Detect which cell encompasses the target text, then output its [X, Y] center coordinate. 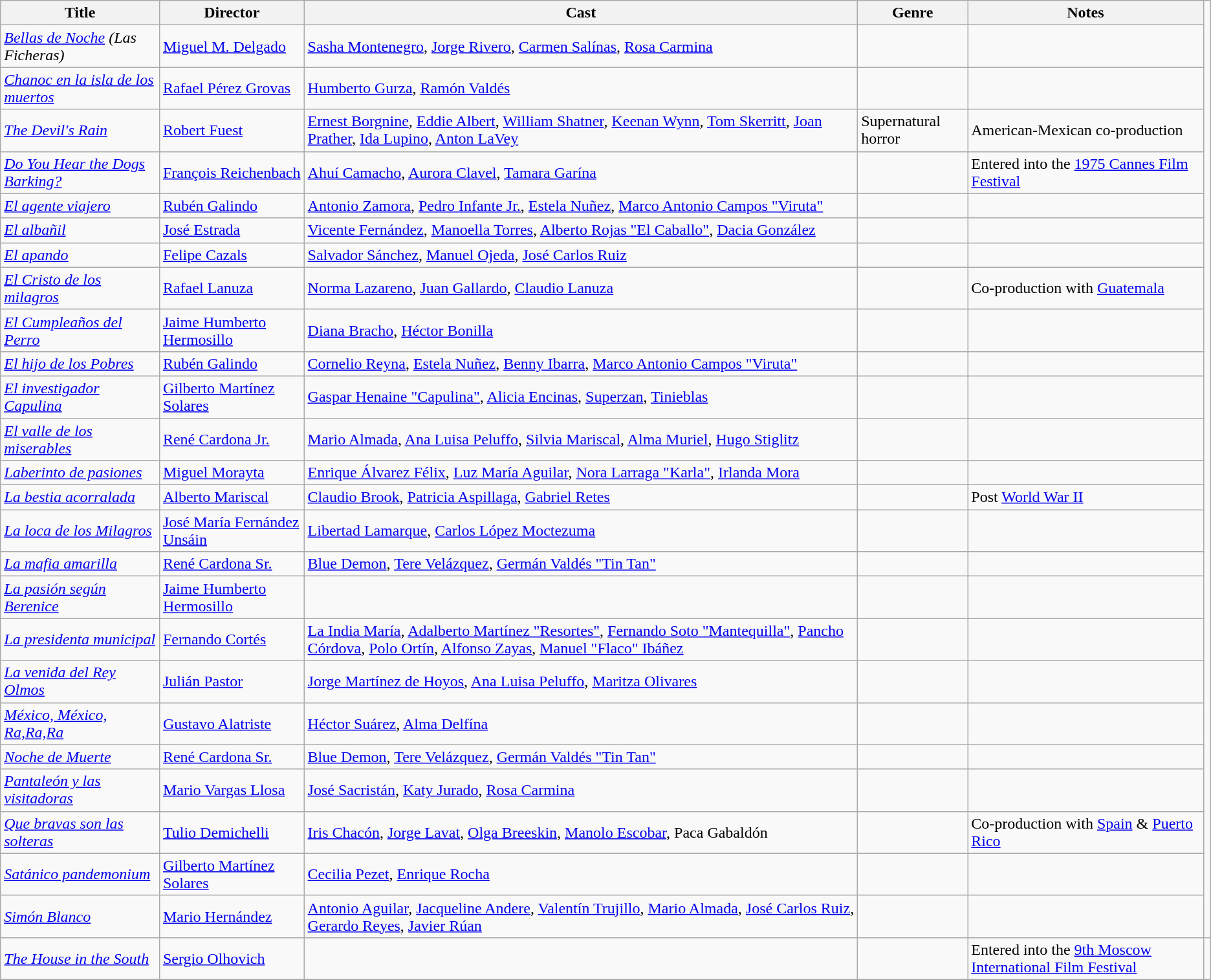
Entered into the 9th Moscow International Film Festival [1086, 959]
Post World War II [1086, 497]
Rafael Lanuza [232, 289]
Supernatural horror [913, 131]
La presidenta municipal [80, 639]
El apando [80, 255]
México, México, Ra,Ra,Ra [80, 723]
El Cumpleaños del Perro [80, 330]
Fernando Cortés [232, 639]
Diana Bracho, Héctor Bonilla [581, 330]
The Devil's Rain [80, 131]
Mario Almada, Ana Luisa Peluffo, Silvia Mariscal, Alma Muriel, Hugo Stiglitz [581, 439]
Genre [913, 13]
Miguel Morayta [232, 473]
Mario Vargas Llosa [232, 790]
Salvador Sánchez, Manuel Ojeda, José Carlos Ruiz [581, 255]
Humberto Gurza, Ramón Valdés [581, 88]
Julián Pastor [232, 682]
El Cristo de los milagros [80, 289]
El agente viajero [80, 206]
Cast [581, 13]
Mario Hernández [232, 916]
American-Mexican co-production [1086, 131]
Bellas de Noche (Las Ficheras) [80, 47]
La mafia amarilla [80, 564]
Alberto Mariscal [232, 497]
Sergio Olhovich [232, 959]
Miguel M. Delgado [232, 47]
Gustavo Alatriste [232, 723]
Gaspar Henaine "Capulina", Alicia Encinas, Superzan, Tinieblas [581, 397]
Notes [1086, 13]
La loca de los Milagros [80, 530]
José Sacristán, Katy Jurado, Rosa Carmina [581, 790]
Do You Hear the Dogs Barking? [80, 172]
Director [232, 13]
Ahuí Camacho, Aurora Clavel, Tamara Garína [581, 172]
Cecilia Pezet, Enrique Rocha [581, 875]
José María Fernández Unsáin [232, 530]
La pasión según Berenice [80, 598]
Felipe Cazals [232, 255]
Cornelio Reyna, Estela Nuñez, Benny Ibarra, Marco Antonio Campos "Viruta" [581, 364]
Ernest Borgnine, Eddie Albert, William Shatner, Keenan Wynn, Tom Skerritt, Joan Prather, Ida Lupino, Anton LaVey [581, 131]
Libertad Lamarque, Carlos López Moctezuma [581, 530]
La bestia acorralada [80, 497]
Enrique Álvarez Félix, Luz María Aguilar, Nora Larraga "Karla", Irlanda Mora [581, 473]
François Reichenbach [232, 172]
Simón Blanco [80, 916]
Jorge Martínez de Hoyos, Ana Luisa Peluffo, Maritza Olivares [581, 682]
Héctor Suárez, Alma Delfína [581, 723]
Norma Lazareno, Juan Gallardo, Claudio Lanuza [581, 289]
La venida del Rey Olmos [80, 682]
El hijo de los Pobres [80, 364]
Satánico pandemonium [80, 875]
Que bravas son las solteras [80, 832]
El valle de los miserables [80, 439]
Laberinto de pasiones [80, 473]
Iris Chacón, Jorge Lavat, Olga Breeskin, Manolo Escobar, Paca Gabaldón [581, 832]
Antonio Zamora, Pedro Infante Jr., Estela Nuñez, Marco Antonio Campos "Viruta" [581, 206]
Co-production with Spain & Puerto Rico [1086, 832]
Robert Fuest [232, 131]
Tulio Demichelli [232, 832]
Pantaleón y las visitadoras [80, 790]
Chanoc en la isla de los muertos [80, 88]
Entered into the 1975 Cannes Film Festival [1086, 172]
El albañil [80, 230]
Rafael Pérez Grovas [232, 88]
José Estrada [232, 230]
El investigador Capulina [80, 397]
Noche de Muerte [80, 757]
Co-production with Guatemala [1086, 289]
Antonio Aguilar, Jacqueline Andere, Valentín Trujillo, Mario Almada, José Carlos Ruiz, Gerardo Reyes, Javier Rúan [581, 916]
Title [80, 13]
Vicente Fernández, Manoella Torres, Alberto Rojas "El Caballo", Dacia González [581, 230]
Claudio Brook, Patricia Aspillaga, Gabriel Retes [581, 497]
The House in the South [80, 959]
Sasha Montenegro, Jorge Rivero, Carmen Salínas, Rosa Carmina [581, 47]
La India María, Adalberto Martínez "Resortes", Fernando Soto "Mantequilla", Pancho Córdova, Polo Ortín, Alfonso Zayas, Manuel "Flaco" Ibáñez [581, 639]
René Cardona Jr. [232, 439]
